From the cell containing the given text, extract its center point as [x, y] coordinate. 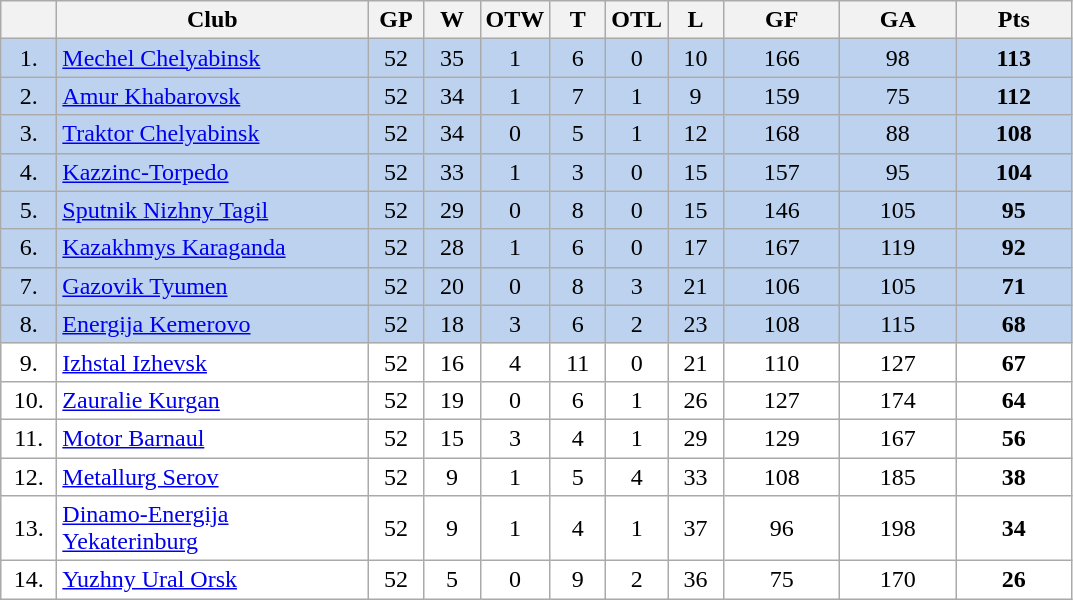
L [696, 20]
2. [29, 96]
159 [782, 96]
185 [898, 477]
166 [782, 58]
12 [696, 134]
23 [696, 324]
174 [898, 400]
146 [782, 210]
3. [29, 134]
37 [696, 528]
11. [29, 438]
88 [898, 134]
Traktor Chelyabinsk [212, 134]
11 [578, 362]
104 [1014, 172]
OTL [637, 20]
36 [696, 580]
67 [1014, 362]
115 [898, 324]
10 [696, 58]
T [578, 20]
10. [29, 400]
19 [452, 400]
14. [29, 580]
113 [1014, 58]
Energija Kemerovo [212, 324]
112 [1014, 96]
18 [452, 324]
168 [782, 134]
Pts [1014, 20]
92 [1014, 248]
Kazakhmys Karaganda [212, 248]
13. [29, 528]
Club [212, 20]
28 [452, 248]
5. [29, 210]
35 [452, 58]
Dinamo-Energija Yekaterinburg [212, 528]
17 [696, 248]
129 [782, 438]
7. [29, 286]
GA [898, 20]
GP [396, 20]
Mechel Chelyabinsk [212, 58]
7 [578, 96]
GF [782, 20]
1. [29, 58]
68 [1014, 324]
20 [452, 286]
106 [782, 286]
Zauralie Kurgan [212, 400]
4. [29, 172]
Metallurg Serov [212, 477]
110 [782, 362]
Motor Barnaul [212, 438]
Izhstal Izhevsk [212, 362]
119 [898, 248]
Gazovik Tyumen [212, 286]
96 [782, 528]
170 [898, 580]
W [452, 20]
Yuzhny Ural Orsk [212, 580]
198 [898, 528]
64 [1014, 400]
56 [1014, 438]
157 [782, 172]
Sputnik Nizhny Tagil [212, 210]
6. [29, 248]
38 [1014, 477]
9. [29, 362]
8. [29, 324]
Kazzinc-Torpedo [212, 172]
OTW [515, 20]
16 [452, 362]
Amur Khabarovsk [212, 96]
12. [29, 477]
98 [898, 58]
71 [1014, 286]
